Search for the cell housing the specified text and yield its [x, y] center coordinate. 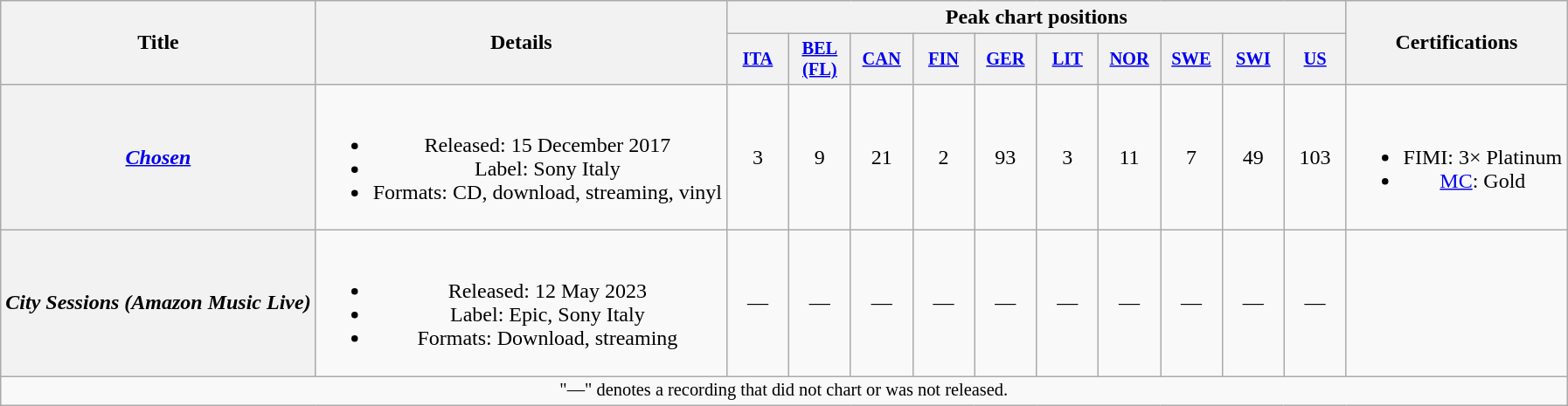
GER [1005, 59]
9 [820, 157]
CAN [881, 59]
Peak chart positions [1037, 17]
7 [1192, 157]
Chosen [158, 157]
2 [944, 157]
Released: 15 December 2017Label: Sony ItalyFormats: CD, download, streaming, vinyl [521, 157]
Title [158, 43]
ITA [759, 59]
21 [881, 157]
US [1315, 59]
FIMI: 3× PlatinumMC: Gold [1456, 157]
SWE [1192, 59]
"—" denotes a recording that did not chart or was not released. [784, 391]
103 [1315, 157]
NOR [1129, 59]
49 [1253, 157]
LIT [1068, 59]
BEL(FL) [820, 59]
SWI [1253, 59]
93 [1005, 157]
Details [521, 43]
City Sessions (Amazon Music Live) [158, 304]
11 [1129, 157]
FIN [944, 59]
Released: 12 May 2023Label: Epic, Sony ItalyFormats: Download, streaming [521, 304]
Certifications [1456, 43]
